Pinpoint the cell where the given text exists, returning its [x, y] midpoint coordinate. 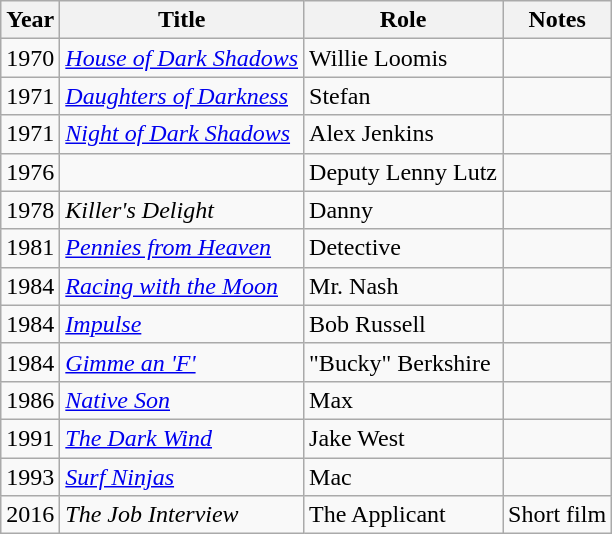
House of Dark Shadows [182, 58]
1976 [30, 172]
1991 [30, 438]
Role [404, 20]
Killer's Delight [182, 210]
Title [182, 20]
1986 [30, 400]
Mac [404, 477]
Alex Jenkins [404, 134]
1981 [30, 248]
The Job Interview [182, 515]
1993 [30, 477]
Detective [404, 248]
Deputy Lenny Lutz [404, 172]
Mr. Nash [404, 286]
Short film [558, 515]
"Bucky" Berkshire [404, 362]
Danny [404, 210]
Daughters of Darkness [182, 96]
Notes [558, 20]
Pennies from Heaven [182, 248]
Racing with the Moon [182, 286]
Bob Russell [404, 324]
2016 [30, 515]
Surf Ninjas [182, 477]
Night of Dark Shadows [182, 134]
The Applicant [404, 515]
Gimme an 'F' [182, 362]
Stefan [404, 96]
Native Son [182, 400]
The Dark Wind [182, 438]
1978 [30, 210]
1970 [30, 58]
Year [30, 20]
Jake West [404, 438]
Willie Loomis [404, 58]
Max [404, 400]
Impulse [182, 324]
